Provide the (X, Y) coordinate of the cell's center where the given text is located.  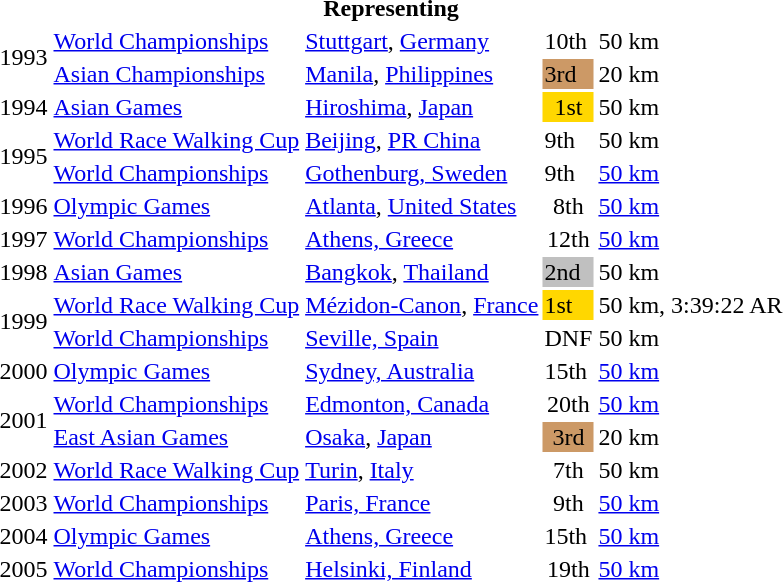
Stuttgart, Germany (422, 41)
Asian Championships (176, 74)
2nd (568, 272)
Edmonton, Canada (422, 404)
Mézidon-Canon, France (422, 305)
Bangkok, Thailand (422, 272)
12th (568, 239)
Gothenburg, Sweden (422, 173)
Turin, Italy (422, 470)
Paris, France (422, 503)
Sydney, Australia (422, 371)
East Asian Games (176, 437)
Hiroshima, Japan (422, 107)
8th (568, 206)
20th (568, 404)
DNF (568, 338)
7th (568, 470)
Manila, Philippines (422, 74)
Atlanta, United States (422, 206)
10th (568, 41)
Seville, Spain (422, 338)
Osaka, Japan (422, 437)
Beijing, PR China (422, 140)
